Find where the given text appears and provide that cell's center as (X, Y) coordinate. 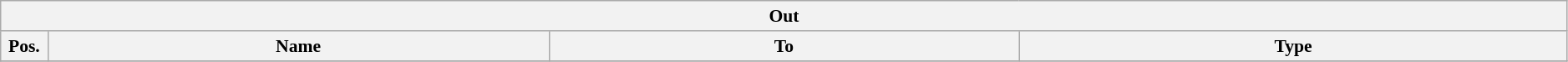
Out (784, 16)
Name (298, 46)
Type (1293, 46)
To (784, 46)
Pos. (24, 46)
